Return [x, y] of the center of cell containing provided text 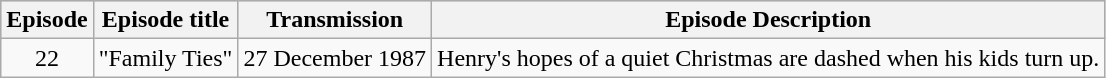
Transmission [335, 20]
"Family Ties" [166, 58]
Henry's hopes of a quiet Christmas are dashed when his kids turn up. [768, 58]
Episode Description [768, 20]
Episode [47, 20]
Episode title [166, 20]
27 December 1987 [335, 58]
22 [47, 58]
